For the text-containing cell, return its midpoint in (X, Y) coordinate format. 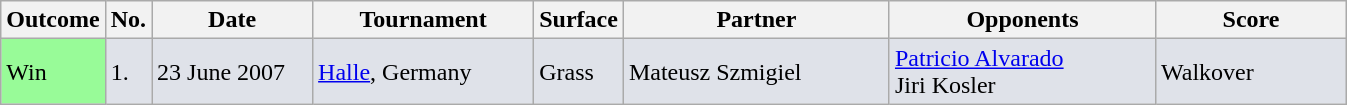
Walkover (1250, 72)
1. (128, 72)
Win (53, 72)
Opponents (1022, 20)
Outcome (53, 20)
Date (232, 20)
23 June 2007 (232, 72)
No. (128, 20)
Halle, Germany (424, 72)
Patricio Alvarado Jiri Kosler (1022, 72)
Surface (579, 20)
Grass (579, 72)
Score (1250, 20)
Mateusz Szmigiel (756, 72)
Partner (756, 20)
Tournament (424, 20)
